Scan for the cell matching the given text and deliver its [x, y] coordinate at center. 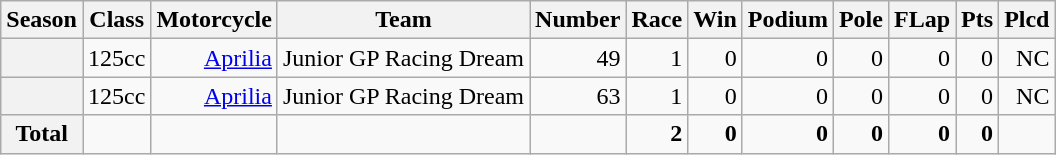
63 [578, 96]
FLap [922, 20]
Win [716, 20]
49 [578, 58]
Class [116, 20]
Number [578, 20]
Motorcycle [214, 20]
Pole [860, 20]
Pts [978, 20]
Total [42, 134]
Team [403, 20]
2 [657, 134]
Season [42, 20]
Plcd [1027, 20]
Race [657, 20]
Podium [788, 20]
